Extract the (x, y) coordinate from the center of the cell holding the provided text.  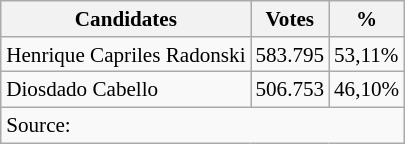
% (366, 18)
583.795 (290, 54)
506.753 (290, 90)
Diosdado Cabello (126, 90)
46,10% (366, 90)
53,11% (366, 54)
Henrique Capriles Radonski (126, 54)
Votes (290, 18)
Source: (202, 124)
Candidates (126, 18)
